Output the (x, y) coordinate of the center of the cell containing the given text.  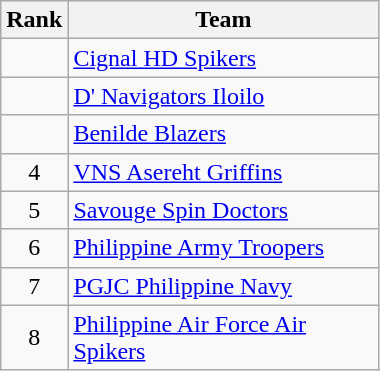
7 (34, 286)
Cignal HD Spikers (224, 58)
PGJC Philippine Navy (224, 286)
Rank (34, 20)
Savouge Spin Doctors (224, 210)
Philippine Army Troopers (224, 248)
D' Navigators Iloilo (224, 96)
Benilde Blazers (224, 134)
4 (34, 172)
5 (34, 210)
6 (34, 248)
Team (224, 20)
VNS Asereht Griffins (224, 172)
Philippine Air Force Air Spikers (224, 338)
8 (34, 338)
